Capture the cell that displays the provided text and extract its (X, Y) central coordinate. 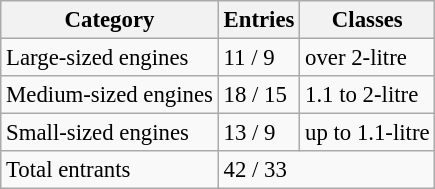
Medium-sized engines (110, 95)
1.1 to 2-litre (368, 95)
up to 1.1-litre (368, 133)
Small-sized engines (110, 133)
Category (110, 20)
18 / 15 (258, 95)
11 / 9 (258, 58)
13 / 9 (258, 133)
Large-sized engines (110, 58)
over 2-litre (368, 58)
Classes (368, 20)
Total entrants (110, 170)
Entries (258, 20)
42 / 33 (326, 170)
